Scan for the cell matching the given text and deliver its [X, Y] coordinate at center. 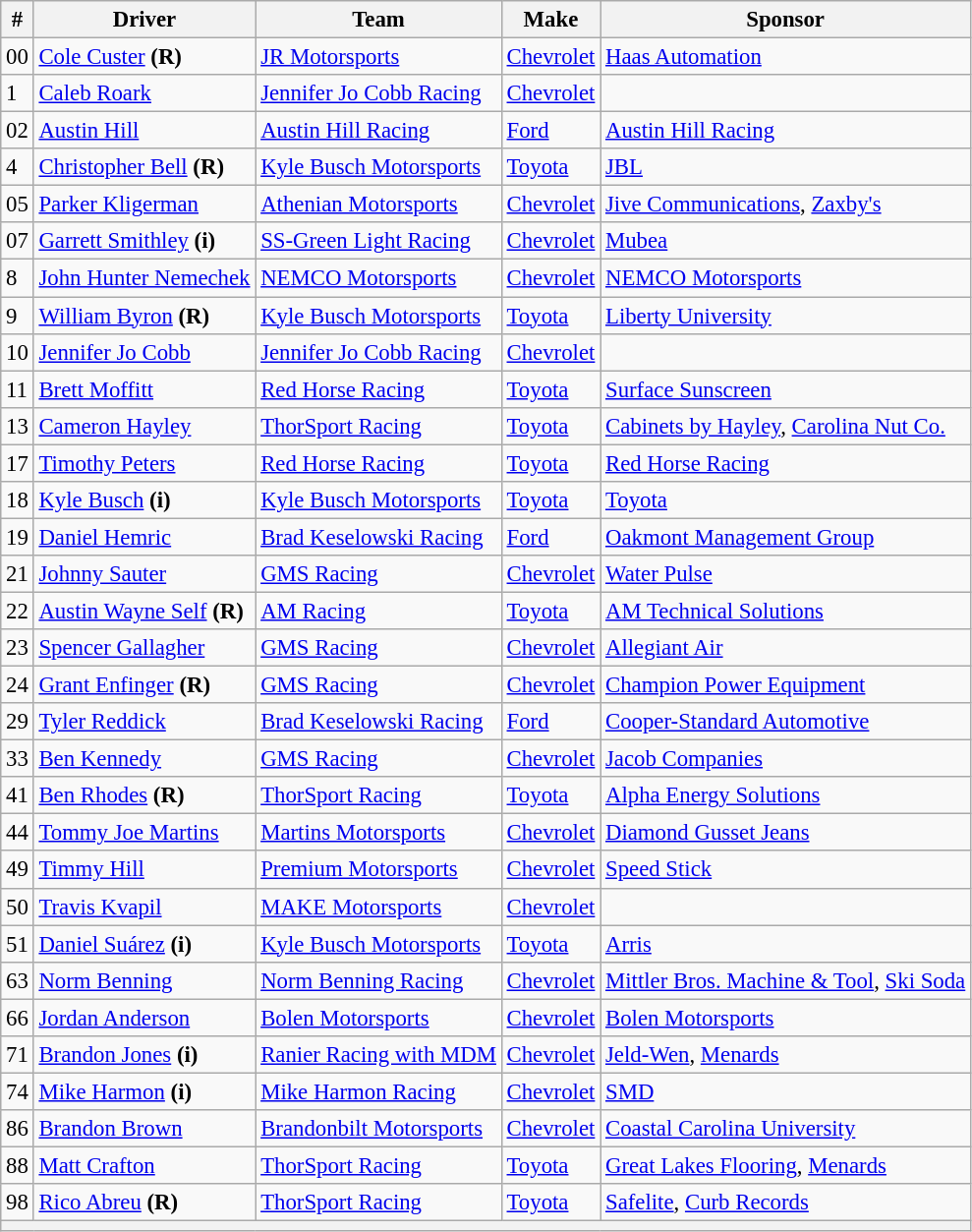
Austin Wayne Self (R) [144, 611]
Parker Kligerman [144, 205]
63 [18, 980]
Matt Crafton [144, 1165]
Alpha Energy Solutions [786, 795]
Jeld-Wen, Menards [786, 1055]
Premium Motorsports [378, 870]
William Byron (R) [144, 316]
Make [550, 20]
Kyle Busch (i) [144, 500]
MAKE Motorsports [378, 907]
Haas Automation [786, 57]
71 [18, 1055]
Ben Kennedy [144, 759]
Daniel Hemric [144, 537]
Martins Motorsports [378, 833]
Champion Power Equipment [786, 685]
Travis Kvapil [144, 907]
Allegiant Air [786, 648]
00 [18, 57]
Speed Stick [786, 870]
51 [18, 944]
8 [18, 278]
Cabinets by Hayley, Carolina Nut Co. [786, 426]
Mike Harmon Racing [378, 1091]
33 [18, 759]
21 [18, 574]
02 [18, 131]
Brandon Jones (i) [144, 1055]
Brett Moffitt [144, 389]
Liberty University [786, 316]
Jennifer Jo Cobb [144, 352]
05 [18, 205]
88 [18, 1165]
Jacob Companies [786, 759]
Great Lakes Flooring, Menards [786, 1165]
AM Technical Solutions [786, 611]
Tommy Joe Martins [144, 833]
Mittler Bros. Machine & Tool, Ski Soda [786, 980]
66 [18, 1018]
Surface Sunscreen [786, 389]
Norm Benning [144, 980]
Brandon Brown [144, 1129]
Rico Abreu (R) [144, 1203]
SMD [786, 1091]
Cole Custer (R) [144, 57]
# [18, 20]
Team [378, 20]
86 [18, 1129]
24 [18, 685]
Water Pulse [786, 574]
Spencer Gallagher [144, 648]
Grant Enfinger (R) [144, 685]
Driver [144, 20]
22 [18, 611]
23 [18, 648]
1 [18, 93]
Brandonbilt Motorsports [378, 1129]
50 [18, 907]
Oakmont Management Group [786, 537]
Daniel Suárez (i) [144, 944]
44 [18, 833]
Christopher Bell (R) [144, 167]
29 [18, 722]
98 [18, 1203]
9 [18, 316]
Coastal Carolina University [786, 1129]
Ranier Racing with MDM [378, 1055]
AM Racing [378, 611]
13 [18, 426]
Mike Harmon (i) [144, 1091]
Jive Communications, Zaxby's [786, 205]
Timmy Hill [144, 870]
49 [18, 870]
SS-Green Light Racing [378, 241]
Cameron Hayley [144, 426]
74 [18, 1091]
Diamond Gusset Jeans [786, 833]
Safelite, Curb Records [786, 1203]
18 [18, 500]
Timothy Peters [144, 463]
11 [18, 389]
John Hunter Nemechek [144, 278]
Ben Rhodes (R) [144, 795]
41 [18, 795]
Mubea [786, 241]
Austin Hill [144, 131]
07 [18, 241]
Johnny Sauter [144, 574]
Tyler Reddick [144, 722]
JBL [786, 167]
19 [18, 537]
JR Motorsports [378, 57]
Norm Benning Racing [378, 980]
Athenian Motorsports [378, 205]
Sponsor [786, 20]
Caleb Roark [144, 93]
4 [18, 167]
Arris [786, 944]
Garrett Smithley (i) [144, 241]
17 [18, 463]
10 [18, 352]
Jordan Anderson [144, 1018]
Cooper-Standard Automotive [786, 722]
